Scan for the cell matching the given text and deliver its [X, Y] coordinate at center. 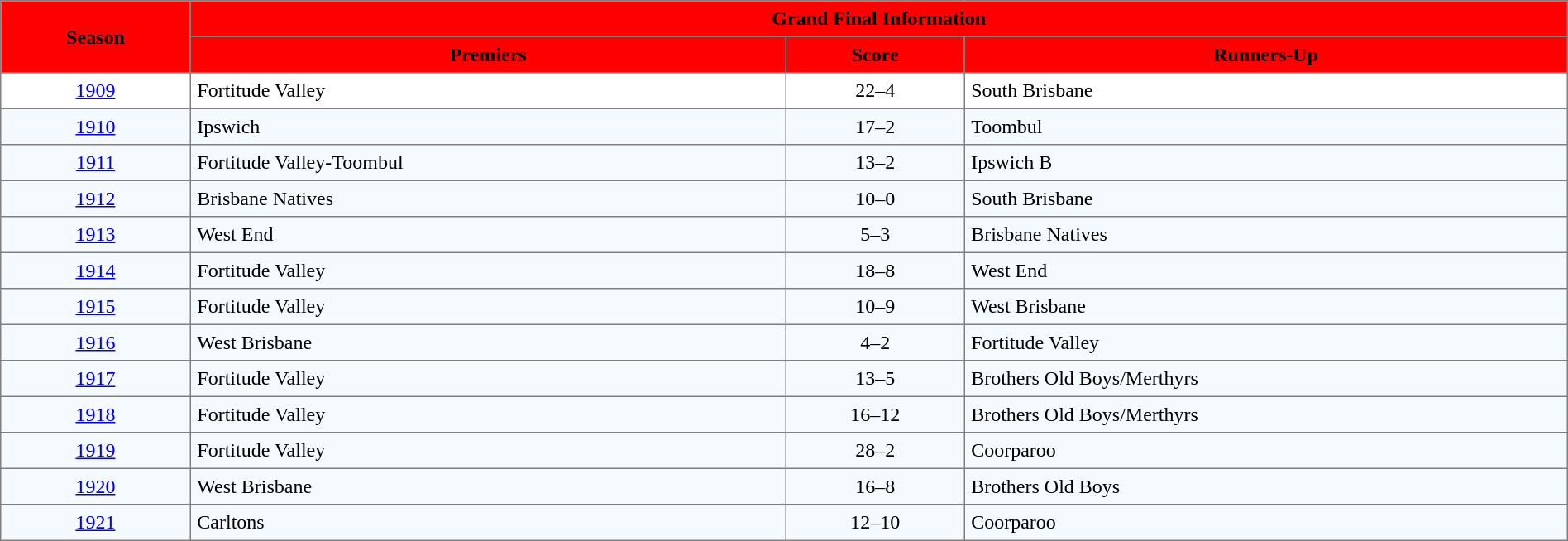
Brothers Old Boys [1265, 486]
13–5 [875, 379]
10–0 [875, 199]
22–4 [875, 91]
16–8 [875, 486]
1912 [96, 199]
4–2 [875, 342]
17–2 [875, 127]
Premiers [488, 55]
16–12 [875, 414]
18–8 [875, 270]
1915 [96, 307]
1920 [96, 486]
28–2 [875, 451]
Carltons [488, 523]
10–9 [875, 307]
12–10 [875, 523]
1919 [96, 451]
Fortitude Valley-Toombul [488, 163]
1909 [96, 91]
5–3 [875, 235]
1916 [96, 342]
Ipswich B [1265, 163]
1910 [96, 127]
Ipswich [488, 127]
13–2 [875, 163]
1918 [96, 414]
Score [875, 55]
1914 [96, 270]
1921 [96, 523]
1917 [96, 379]
Toombul [1265, 127]
Runners-Up [1265, 55]
1911 [96, 163]
Grand Final Information [878, 19]
Season [96, 36]
1913 [96, 235]
